Search for the cell housing the specified text and yield its (x, y) center coordinate. 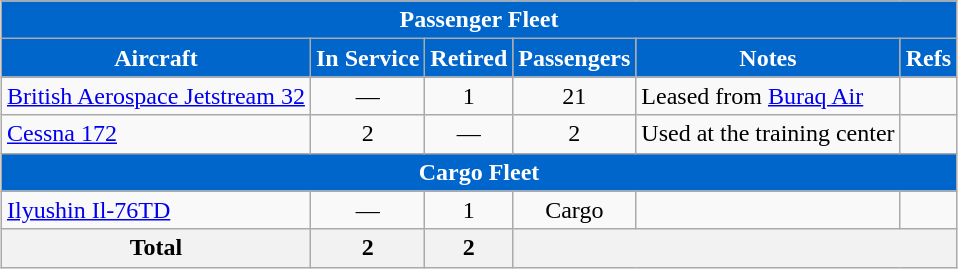
Notes (768, 58)
British Aerospace Jetstream 32 (156, 96)
Refs (928, 58)
Total (156, 248)
Ilyushin Il-76TD (156, 210)
Retired (469, 58)
Passenger Fleet (478, 20)
21 (574, 96)
Cargo (574, 210)
Aircraft (156, 58)
Passengers (574, 58)
Leased from Buraq Air (768, 96)
Used at the training center (768, 134)
In Service (367, 58)
Cargo Fleet (478, 172)
Cessna 172 (156, 134)
